Search for the cell housing the specified text and yield its (x, y) center coordinate. 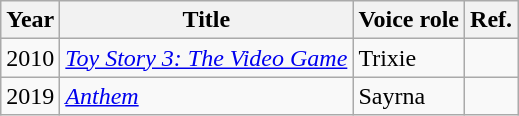
Title (206, 20)
Year (30, 20)
Voice role (409, 20)
Ref. (492, 20)
Anthem (206, 96)
2010 (30, 58)
2019 (30, 96)
Trixie (409, 58)
Sayrna (409, 96)
Toy Story 3: The Video Game (206, 58)
